Provide the (x, y) coordinate of the cell's center where the given text is located.  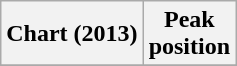
Peakposition (189, 34)
Chart (2013) (72, 34)
